Return (X, Y) of the center of cell containing provided text 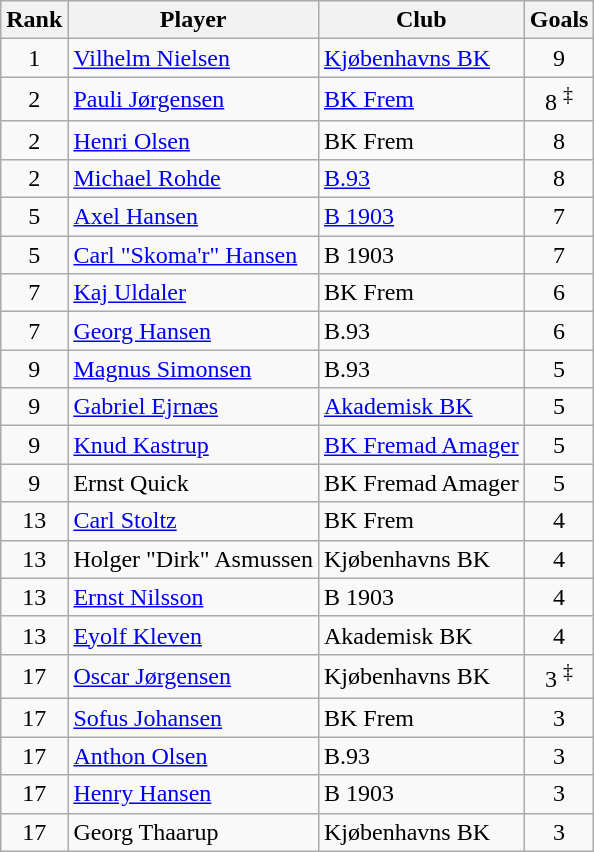
Holger "Dirk" Asmussen (194, 559)
Magnus Simonsen (194, 369)
Georg Thaarup (194, 832)
Axel Hansen (194, 217)
Kaj Uldaler (194, 293)
Ernst Quick (194, 483)
Club (421, 20)
1 (34, 58)
Knud Kastrup (194, 445)
Pauli Jørgensen (194, 100)
Ernst Nilsson (194, 597)
8 ‡ (559, 100)
Gabriel Ejrnæs (194, 407)
Michael Rohde (194, 178)
Vilhelm Nielsen (194, 58)
Eyolf Kleven (194, 635)
Georg Hansen (194, 331)
Rank (34, 20)
Oscar Jørgensen (194, 676)
Player (194, 20)
Carl Stoltz (194, 521)
Henri Olsen (194, 140)
Henry Hansen (194, 794)
Anthon Olsen (194, 756)
Carl "Skoma'r" Hansen (194, 255)
Sofus Johansen (194, 718)
Goals (559, 20)
3 ‡ (559, 676)
